Identify which cell holds the provided text, then report its (X, Y) central coordinate. 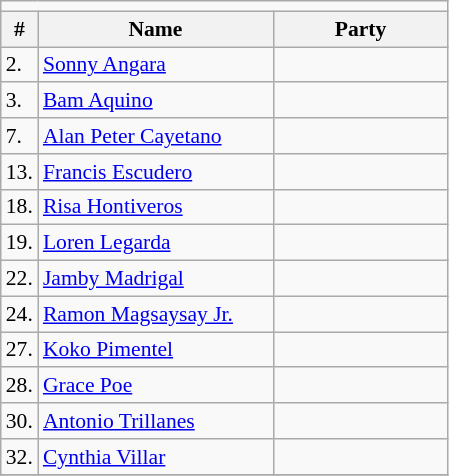
Party (360, 29)
32. (20, 457)
Francis Escudero (156, 172)
Grace Poe (156, 386)
Cynthia Villar (156, 457)
Koko Pimentel (156, 350)
30. (20, 421)
Risa Hontiveros (156, 207)
28. (20, 386)
Jamby Madrigal (156, 279)
Alan Peter Cayetano (156, 136)
13. (20, 172)
Antonio Trillanes (156, 421)
2. (20, 65)
3. (20, 101)
Ramon Magsaysay Jr. (156, 314)
24. (20, 314)
Name (156, 29)
Loren Legarda (156, 243)
22. (20, 279)
18. (20, 207)
Bam Aquino (156, 101)
19. (20, 243)
7. (20, 136)
27. (20, 350)
Sonny Angara (156, 65)
# (20, 29)
